Capture the cell that displays the provided text and extract its (x, y) central coordinate. 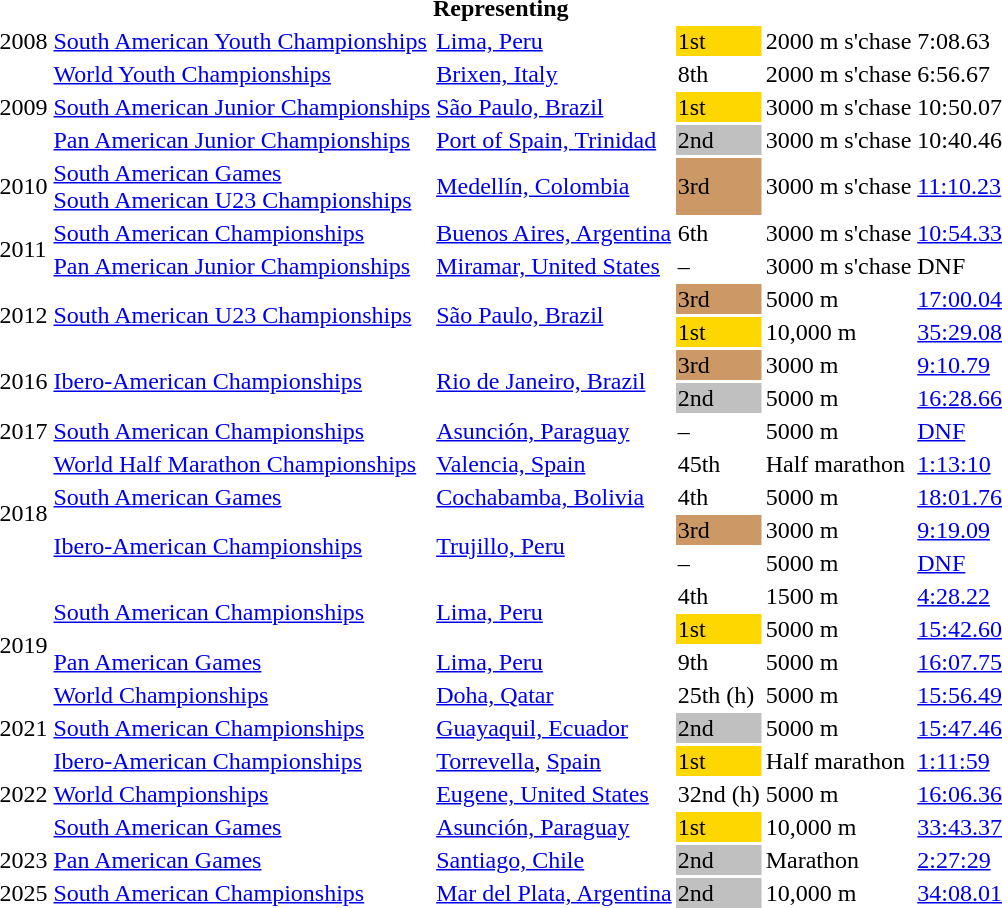
World Youth Championships (242, 74)
Buenos Aires, Argentina (554, 233)
South American Junior Championships (242, 107)
Medellín, Colombia (554, 186)
World Half Marathon Championships (242, 464)
Santiago, Chile (554, 860)
Rio de Janeiro, Brazil (554, 382)
South American GamesSouth American U23 Championships (242, 186)
1500 m (838, 596)
9th (718, 662)
Guayaquil, Ecuador (554, 728)
Eugene, United States (554, 794)
Valencia, Spain (554, 464)
25th (h) (718, 695)
Miramar, United States (554, 266)
Marathon (838, 860)
Port of Spain, Trinidad (554, 140)
Torrevella, Spain (554, 761)
32nd (h) (718, 794)
Cochabamba, Bolivia (554, 497)
6th (718, 233)
Mar del Plata, Argentina (554, 893)
South American U23 Championships (242, 316)
Brixen, Italy (554, 74)
8th (718, 74)
Doha, Qatar (554, 695)
South American Youth Championships (242, 41)
Trujillo, Peru (554, 546)
45th (718, 464)
